Return the (X, Y) coordinate for the center point of the cell that contains the specified text.  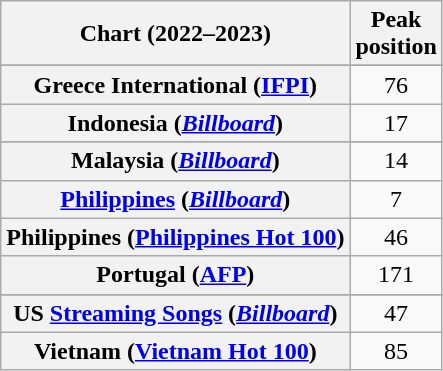
Peakposition (396, 34)
Chart (2022–2023) (176, 34)
171 (396, 275)
7 (396, 199)
85 (396, 351)
14 (396, 161)
47 (396, 313)
Greece International (IFPI) (176, 85)
76 (396, 85)
Philippines (Billboard) (176, 199)
Malaysia (Billboard) (176, 161)
Indonesia (Billboard) (176, 123)
46 (396, 237)
Portugal (AFP) (176, 275)
US Streaming Songs (Billboard) (176, 313)
17 (396, 123)
Philippines (Philippines Hot 100) (176, 237)
Vietnam (Vietnam Hot 100) (176, 351)
